Pinpoint the cell where the given text exists, returning its (x, y) midpoint coordinate. 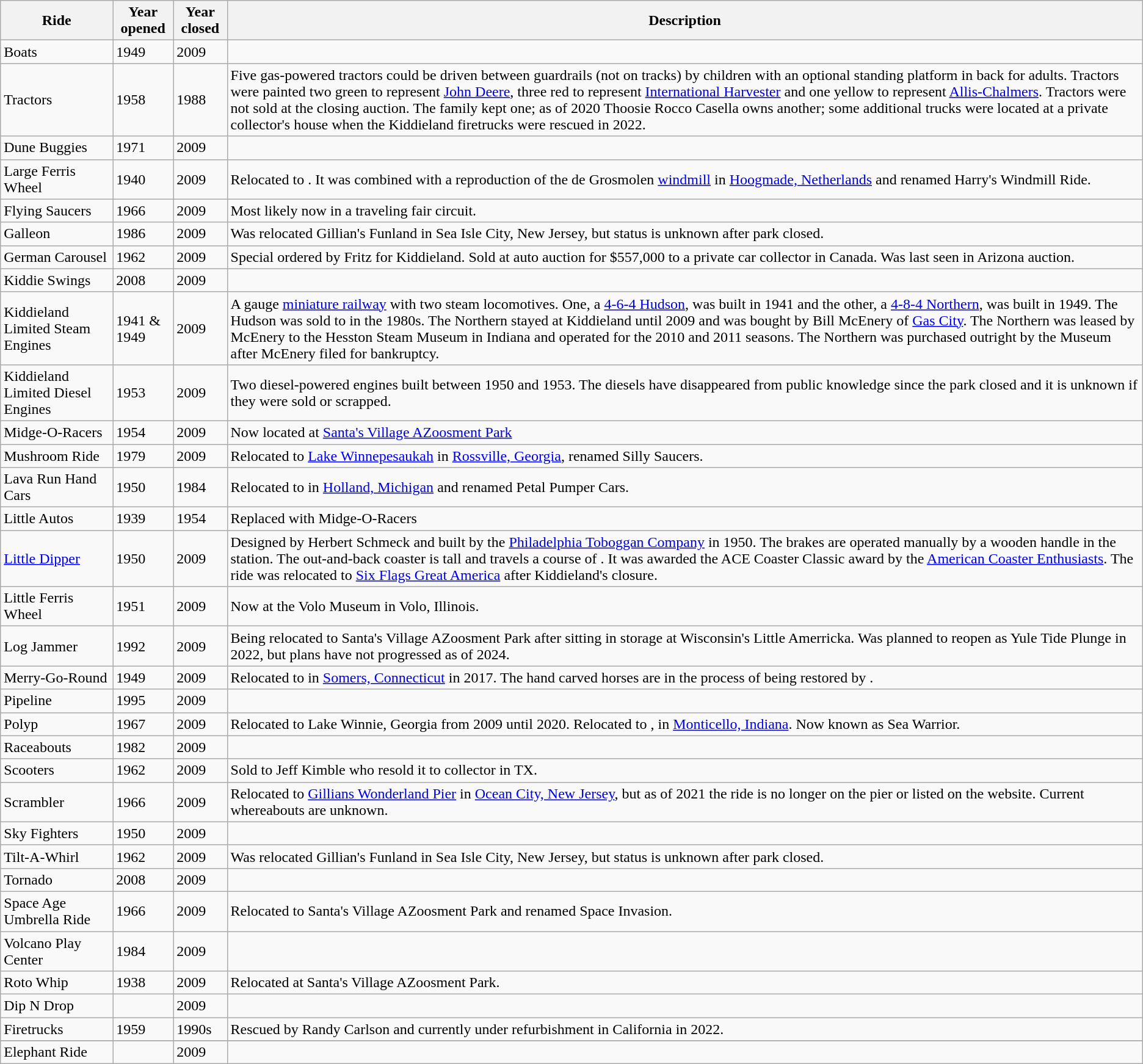
1990s (200, 1029)
1986 (143, 234)
1938 (143, 983)
Mushroom Ride (57, 456)
Dip N Drop (57, 1006)
1951 (143, 607)
1988 (200, 100)
1940 (143, 179)
1941 & 1949 (143, 328)
Little Dipper (57, 559)
Sold to Jeff Kimble who resold it to collector in TX. (685, 770)
Scooters (57, 770)
Tilt-A-Whirl (57, 856)
Galleon (57, 234)
1971 (143, 148)
Replaced with Midge-O-Racers (685, 519)
Log Jammer (57, 646)
Little Autos (57, 519)
1992 (143, 646)
Large Ferris Wheel (57, 179)
Relocated to in Somers, Connecticut in 2017. The hand carved horses are in the process of being restored by . (685, 678)
1982 (143, 747)
1953 (143, 393)
Raceabouts (57, 747)
Description (685, 21)
Relocated to Lake Winnie, Georgia from 2009 until 2020. Relocated to , in Monticello, Indiana. Now known as Sea Warrior. (685, 724)
Sky Fighters (57, 833)
Year opened (143, 21)
Relocated to . It was combined with a reproduction of the de Grosmolen windmill in Hoogmade, Netherlands and renamed Harry's Windmill Ride. (685, 179)
Pipeline (57, 701)
1995 (143, 701)
Space Age Umbrella Ride (57, 911)
Ride (57, 21)
Relocated to Lake Winnepesaukah in Rossville, Georgia, renamed Silly Saucers. (685, 456)
Scrambler (57, 802)
Kiddieland Limited Diesel Engines (57, 393)
Now located at Santa's Village AZoosment Park (685, 432)
1979 (143, 456)
Tornado (57, 880)
Volcano Play Center (57, 951)
Kiddie Swings (57, 280)
Roto Whip (57, 983)
Boats (57, 52)
1967 (143, 724)
Year closed (200, 21)
Little Ferris Wheel (57, 607)
Relocated to in Holland, Michigan and renamed Petal Pumper Cars. (685, 487)
1958 (143, 100)
German Carousel (57, 257)
Now at the Volo Museum in Volo, Illinois. (685, 607)
Relocated at Santa's Village AZoosment Park. (685, 983)
Tractors (57, 100)
Merry-Go-Round (57, 678)
Polyp (57, 724)
Special ordered by Fritz for Kiddieland. Sold at auto auction for $557,000 to a private car collector in Canada. Was last seen in Arizona auction. (685, 257)
Most likely now in a traveling fair circuit. (685, 211)
Relocated to Santa's Village AZoosment Park and renamed Space Invasion. (685, 911)
1939 (143, 519)
Kiddieland Limited Steam Engines (57, 328)
Firetrucks (57, 1029)
1959 (143, 1029)
Rescued by Randy Carlson and currently under refurbishment in California in 2022. (685, 1029)
Flying Saucers (57, 211)
Lava Run Hand Cars (57, 487)
Dune Buggies (57, 148)
Elephant Ride (57, 1052)
Midge-O-Racers (57, 432)
